Scan for the cell matching the given text and deliver its [X, Y] coordinate at center. 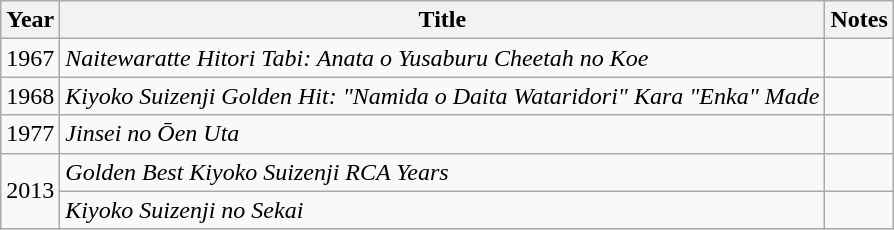
2013 [30, 191]
Title [442, 20]
1968 [30, 96]
Year [30, 20]
1967 [30, 58]
Jinsei no Ōen Uta [442, 134]
Golden Best Kiyoko Suizenji RCA Years [442, 172]
Kiyoko Suizenji Golden Hit: "Namida o Daita Wataridori" Kara "Enka" Made [442, 96]
Notes [859, 20]
Kiyoko Suizenji no Sekai [442, 210]
Naitewaratte Hitori Tabi: Anata o Yusaburu Cheetah no Koe [442, 58]
1977 [30, 134]
